Capture the cell that displays the provided text and extract its (X, Y) central coordinate. 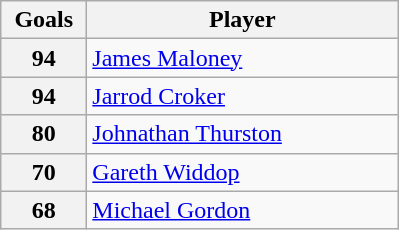
68 (44, 210)
80 (44, 134)
Gareth Widdop (242, 172)
Jarrod Croker (242, 96)
Goals (44, 20)
James Maloney (242, 58)
70 (44, 172)
Player (242, 20)
Johnathan Thurston (242, 134)
Michael Gordon (242, 210)
